Extract the [X, Y] coordinate from the center of the cell holding the provided text.  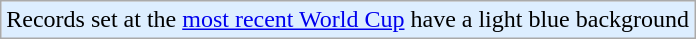
Records set at the most recent World Cup have a light blue background [348, 20]
